Determine the [X, Y] coordinate at the center of the cell enclosing the given text.  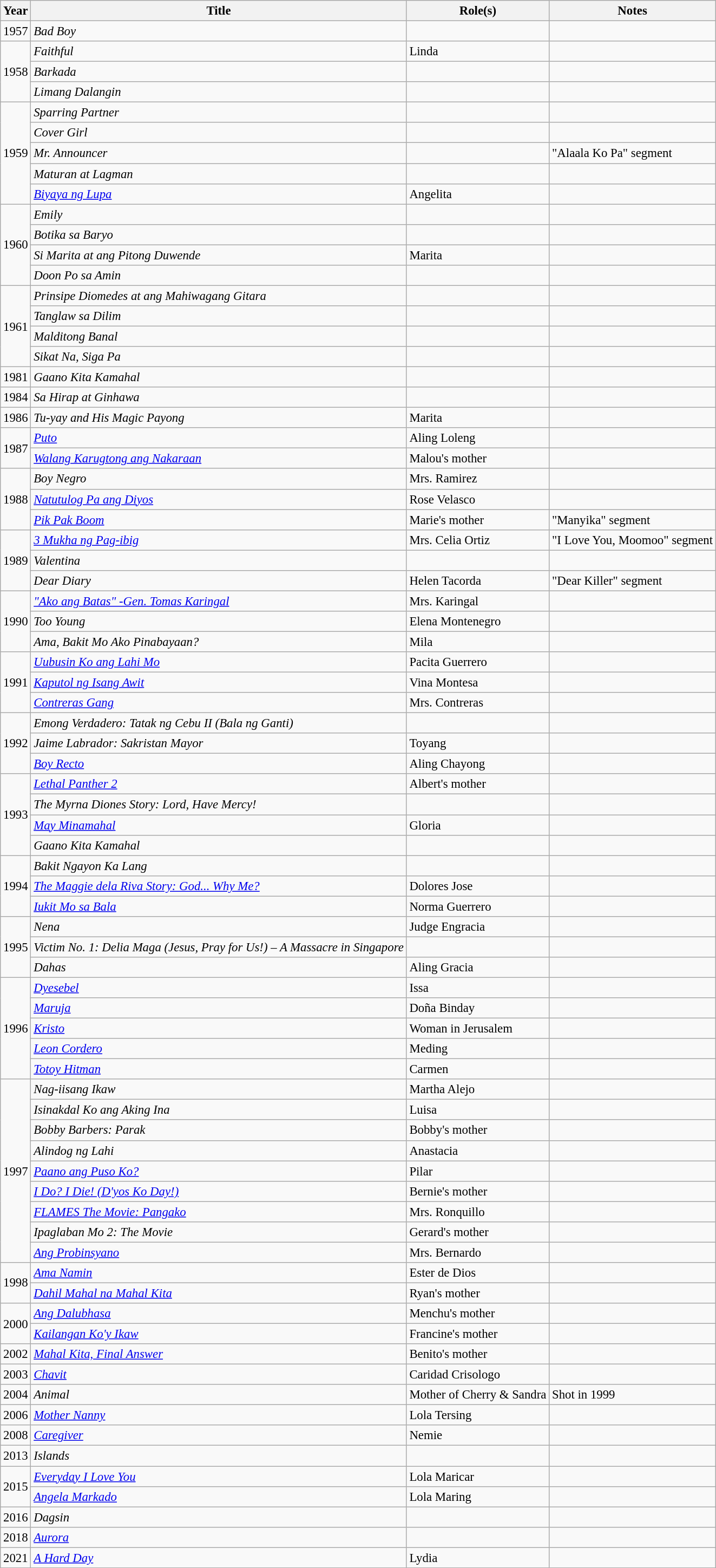
I Do? I Die! (D'yos Ko Day!) [219, 1191]
1994 [16, 886]
Biyaya ng Lupa [219, 194]
1990 [16, 622]
1992 [16, 744]
Boy Negro [219, 479]
Mrs. Bernardo [478, 1252]
Norma Guerrero [478, 906]
Cover Girl [219, 133]
Ipaglaban Mo 2: The Movie [219, 1232]
"Ako ang Batas" -Gen. Tomas Karingal [219, 601]
2016 [16, 1517]
Toyang [478, 743]
1993 [16, 815]
Too Young [219, 622]
Linda [478, 51]
1998 [16, 1283]
Mila [478, 642]
Si Marita at ang Pitong Duwende [219, 255]
Emong Verdadero: Tatak ng Cebu II (Bala ng Ganti) [219, 723]
2021 [16, 1558]
Bakit Ngayon Ka Lang [219, 866]
Dahil Mahal na Mahal Kita [219, 1293]
1989 [16, 560]
Leon Cordero [219, 1049]
Vina Montesa [478, 683]
1991 [16, 682]
"Alaala Ko Pa" segment [633, 153]
Title [219, 11]
1984 [16, 397]
Marie's mother [478, 520]
Ama Namin [219, 1273]
Kristo [219, 1029]
Maturan at Lagman [219, 174]
1959 [16, 153]
Uubusin Ko ang Lahi Mo [219, 662]
Contreras Gang [219, 703]
"Dear Killer" segment [633, 581]
Woman in Jerusalem [478, 1029]
1988 [16, 499]
Angelita [478, 194]
Pacita Guerrero [478, 662]
Iukit Mo sa Bala [219, 906]
Mrs. Ronquillo [478, 1212]
1995 [16, 948]
Dagsin [219, 1517]
Carmen [478, 1069]
Lola Tersing [478, 1415]
Caridad Crisologo [478, 1375]
Aurora [219, 1537]
Gerard's mother [478, 1232]
Lola Maring [478, 1497]
Botika sa Baryo [219, 234]
Gloria [478, 825]
Ang Probinsyano [219, 1252]
The Myrna Diones Story: Lord, Have Mercy! [219, 805]
Islands [219, 1456]
Mr. Announcer [219, 153]
Tanglaw sa Dilim [219, 316]
Puto [219, 438]
Helen Tacorda [478, 581]
Emily [219, 214]
2013 [16, 1456]
Sikat Na, Siga Pa [219, 357]
Doña Binday [478, 1008]
Alindog ng Lahi [219, 1151]
Prinsipe Diomedes at ang Mahiwagang Gitara [219, 296]
1987 [16, 448]
Pilar [478, 1171]
Mrs. Celia Ortiz [478, 540]
Caregiver [219, 1435]
2006 [16, 1415]
"I Love You, Moomoo" segment [633, 540]
Kailangan Ko'y Ikaw [219, 1334]
Shot in 1999 [633, 1395]
2000 [16, 1323]
2018 [16, 1537]
Totoy Hitman [219, 1069]
Ester de Dios [478, 1273]
Kaputol ng Isang Awit [219, 683]
Luisa [478, 1110]
Bad Boy [219, 31]
Sparring Partner [219, 113]
1960 [16, 245]
Paano ang Puso Ko? [219, 1171]
Mrs. Karingal [478, 601]
Albert's mother [478, 785]
Francine's mother [478, 1334]
Role(s) [478, 11]
Everyday I Love You [219, 1476]
Mother Nanny [219, 1415]
Limang Dalangin [219, 92]
Nemie [478, 1435]
Mahal Kita, Final Answer [219, 1354]
Nena [219, 927]
Aling Chayong [478, 764]
Bobby Barbers: Parak [219, 1131]
1997 [16, 1171]
Lethal Panther 2 [219, 785]
Barkada [219, 72]
2002 [16, 1354]
Victim No. 1: Delia Maga (Jesus, Pray for Us!) – A Massacre in Singapore [219, 947]
Angela Markado [219, 1497]
Sa Hirap at Ginhawa [219, 397]
Nag-iisang Ikaw [219, 1089]
Aling Gracia [478, 968]
Dyesebel [219, 988]
Mrs. Ramirez [478, 479]
Lydia [478, 1558]
Mother of Cherry & Sandra [478, 1395]
Ryan's mother [478, 1293]
Issa [478, 988]
Bobby's mother [478, 1131]
Malou's mother [478, 459]
Anastacia [478, 1151]
Pik Pak Boom [219, 520]
Meding [478, 1049]
Dear Diary [219, 581]
"Manyika" segment [633, 520]
2015 [16, 1487]
Lola Maricar [478, 1476]
Maruja [219, 1008]
May Minamahal [219, 825]
Aling Loleng [478, 438]
The Maggie dela Riva Story: God... Why Me? [219, 886]
Chavit [219, 1375]
Doon Po sa Amin [219, 276]
1986 [16, 418]
3 Mukha ng Pag-ibig [219, 540]
Malditong Banal [219, 336]
Walang Karugtong ang Nakaraan [219, 459]
A Hard Day [219, 1558]
FLAMES The Movie: Pangako [219, 1212]
Bernie's mother [478, 1191]
Rose Velasco [478, 499]
Menchu's mother [478, 1314]
Dahas [219, 968]
1957 [16, 31]
Dolores Jose [478, 886]
1958 [16, 71]
1996 [16, 1028]
Ang Dalubhasa [219, 1314]
Boy Recto [219, 764]
1981 [16, 377]
Isinakdal Ko ang Aking Ina [219, 1110]
Tu-yay and His Magic Payong [219, 418]
Natutulog Pa ang Diyos [219, 499]
2008 [16, 1435]
2003 [16, 1375]
Mrs. Contreras [478, 703]
Year [16, 11]
Valentina [219, 560]
Martha Alejo [478, 1089]
Faithful [219, 51]
Ama, Bakit Mo Ako Pinabayaan? [219, 642]
Judge Engracia [478, 927]
Elena Montenegro [478, 622]
2004 [16, 1395]
Notes [633, 11]
Jaime Labrador: Sakristan Mayor [219, 743]
Animal [219, 1395]
1961 [16, 326]
Benito's mother [478, 1354]
